Search for the cell housing the specified text and yield its [X, Y] center coordinate. 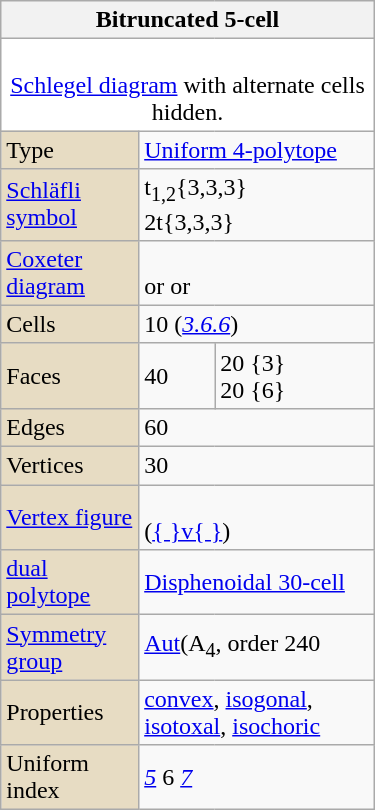
Schläfli symbol [70, 204]
Cells [70, 324]
Edges [70, 427]
Vertices [70, 466]
Type [70, 150]
Vertex figure [70, 518]
t1,2{3,3,3}2t{3,3,3} [257, 204]
Uniform index [70, 778]
Coxeter diagram [70, 272]
Disphenoidal 30-cell [257, 582]
({ }v{ }) [257, 518]
20 {3}20 {6} [295, 376]
Bitruncated 5-cell [188, 20]
Properties [70, 712]
Schlegel diagram with alternate cells hidden. [188, 85]
dual polytope [70, 582]
10 (3.6.6) [257, 324]
40 [177, 376]
5 6 7 [257, 778]
30 [257, 466]
or or [257, 272]
Uniform 4-polytope [257, 150]
Symmetry group [70, 648]
60 [257, 427]
Aut(A4, order 240 [257, 648]
Faces [70, 376]
convex, isogonal, isotoxal, isochoric [257, 712]
